Provide the (X, Y) coordinate of the cell's center where the given text is located.  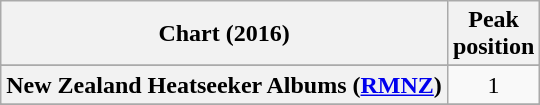
New Zealand Heatseeker Albums (RMNZ) (224, 85)
1 (493, 85)
Chart (2016) (224, 34)
Peakposition (493, 34)
